Provide the [x, y] coordinate of the cell's center where the given text is located.  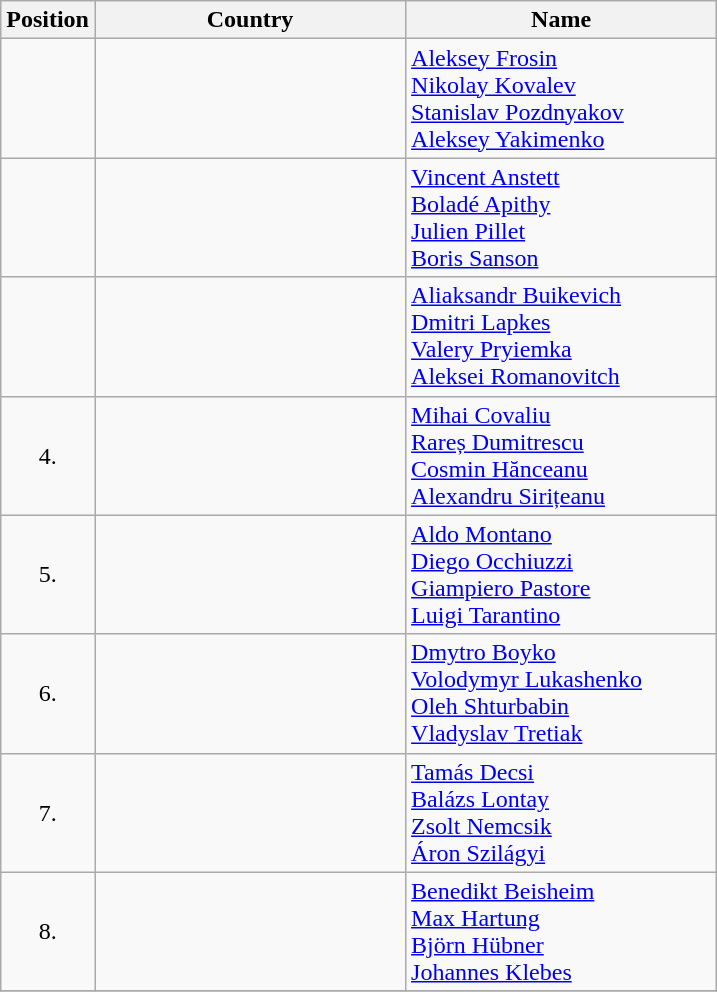
Country [250, 20]
Name [562, 20]
Position [48, 20]
Benedikt BeisheimMax HartungBjörn HübnerJohannes Klebes [562, 932]
7. [48, 812]
8. [48, 932]
Dmytro BoykoVolodymyr LukashenkoOleh ShturbabinVladyslav Tretiak [562, 694]
Aleksey FrosinNikolay KovalevStanislav PozdnyakovAleksey Yakimenko [562, 98]
6. [48, 694]
4. [48, 456]
Aliaksandr BuikevichDmitri LapkesValery PryiemkaAleksei Romanovitch [562, 336]
Mihai CovaliuRareș DumitrescuCosmin HănceanuAlexandru Sirițeanu [562, 456]
Aldo MontanoDiego OcchiuzziGiampiero PastoreLuigi Tarantino [562, 574]
Vincent AnstettBoladé ApithyJulien PilletBoris Sanson [562, 218]
5. [48, 574]
Tamás DecsiBalázs LontayZsolt Nemcsik Áron Szilágyi [562, 812]
